Identify which cell holds the provided text, then report its [X, Y] central coordinate. 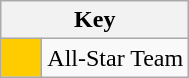
All-Star Team [116, 58]
Key [95, 20]
